Search for the cell housing the specified text and yield its [x, y] center coordinate. 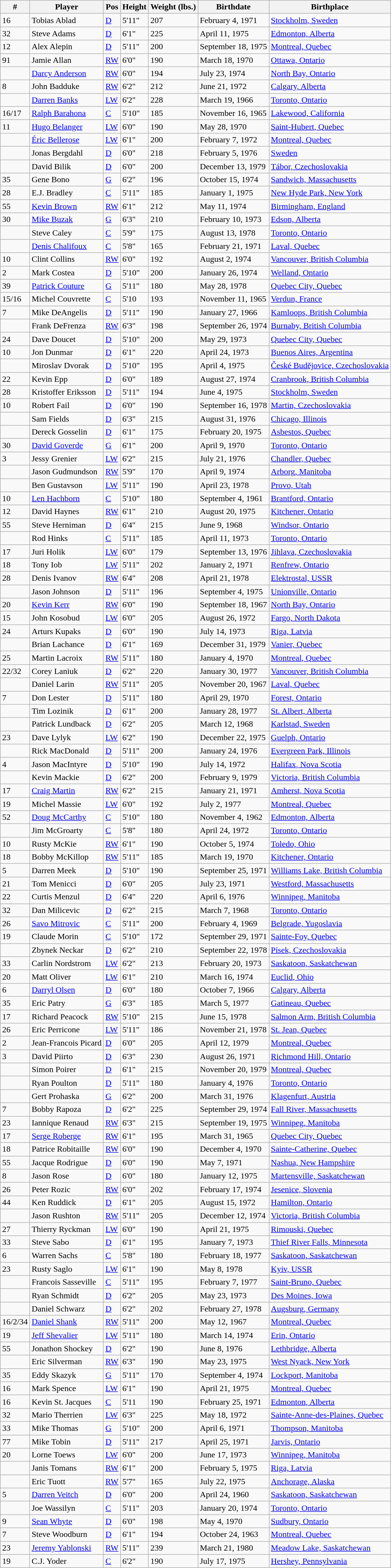
77 [15, 1442]
Darcy Anderson [67, 73]
Francois Sasseville [67, 1282]
Kamloops, British Columbia [330, 312]
Dan Milicevic [67, 910]
Jacque Rodrigue [67, 1162]
Denis Ivanov [67, 578]
Pos [112, 7]
Fargo, North Dakota [330, 618]
Jeff Shevalier [67, 1335]
September 18, 1975 [233, 47]
Sainte-Foy, Quebec [330, 937]
June 8, 1976 [233, 1348]
Tony Iob [67, 565]
March 12, 1968 [233, 724]
July 23, 1971 [233, 884]
Martin, Czechoslovakia [330, 406]
Eddy Skazyk [67, 1375]
Edson, Alberta [330, 220]
169 [173, 645]
Thief River Falls, Minnesota [330, 1242]
Meadow Lake, Saskatchewan [330, 1548]
Darren Meek [67, 870]
Gert Prohaska [67, 1096]
Euclid, Ohio [330, 976]
Sean Whyte [67, 1521]
Forest, Ontario [330, 698]
Rick MacDonald [67, 751]
Tábor, Czechoslovakia [330, 166]
Arturs Kupaks [67, 631]
Jason MacIntyre [67, 764]
January 30, 1977 [233, 671]
Doug McCarthy [67, 817]
December 22, 1975 [233, 737]
March 19, 1966 [233, 100]
21 [15, 884]
February 5, 1975 [233, 1468]
April 24, 1972 [233, 831]
Birthdate [233, 7]
Amherst, Nova Scotia [330, 790]
December 31, 1979 [233, 645]
St. Jean, Quebec [330, 1030]
March 21, 1980 [233, 1548]
Patrick Couture [67, 286]
Saint-Hubert, Quebec [330, 126]
January 2, 1971 [233, 565]
Verdun, France [330, 299]
April 25, 1971 [233, 1442]
Brian Lachance [67, 645]
January 1, 1975 [233, 193]
Patrick Lundback [67, 724]
Eric Patry [67, 1003]
February 5, 1976 [233, 153]
5'11 [134, 1402]
Windsor, Ontario [330, 525]
Frank DeFrenza [67, 326]
208 [173, 578]
Mark Spence [67, 1388]
November 16, 1965 [233, 113]
November 20, 1967 [233, 684]
213 [173, 963]
January 27, 1966 [233, 312]
Darren Veitch [67, 1495]
Savo Mitrovic [67, 923]
September 29, 1974 [233, 1109]
Jonas Bergdahl [67, 153]
April 29, 1970 [233, 698]
February 25, 1971 [233, 1402]
John Kosobud [67, 618]
July 2, 1977 [233, 804]
March 18, 1970 [233, 60]
Steve Herniman [67, 525]
February 7, 1977 [233, 1282]
September 16, 1978 [233, 406]
Erin, Ontario [330, 1335]
September 29, 1971 [233, 937]
Lockport, Manitoba [330, 1375]
February 18, 1977 [233, 1256]
November 11, 1965 [233, 299]
September 22, 1978 [233, 950]
October 5, 1974 [233, 844]
January 12, 1975 [233, 1176]
Unionville, Ontario [330, 592]
March 31, 1976 [233, 1096]
39 [15, 286]
May 8, 1978 [233, 1269]
Elektrostal, USSR [330, 578]
Augsburg, Germany [330, 1309]
Jarvis, Ontario [330, 1442]
March 16, 1974 [233, 976]
52 [15, 817]
July 21, 1976 [233, 459]
November 4, 1962 [233, 817]
April 24, 1973 [233, 352]
Rusty Saglo [67, 1269]
June 21, 1972 [233, 87]
February 4, 1971 [233, 20]
44 [15, 1202]
September 26, 1974 [233, 326]
Dave Lylyk [67, 737]
207 [173, 20]
Fall River, Massachusetts [330, 1109]
February 20, 1975 [233, 432]
Player [67, 7]
11 [15, 126]
July 22, 1975 [233, 1481]
Rod Hinks [67, 538]
April 6, 1971 [233, 1428]
Claude Morin [67, 937]
Burnaby, British Columbia [330, 326]
Corey Laniuk [67, 671]
February 7, 1972 [233, 140]
May 4, 1970 [233, 1521]
John Badduke [67, 87]
January 24, 1976 [233, 751]
January 4, 1970 [233, 658]
Darren Banks [67, 100]
Martin Lacroix [67, 658]
25 [15, 658]
David Bilik [67, 166]
Jonathon Shockey [67, 1348]
193 [173, 299]
Juri Holik [67, 551]
May 11, 1974 [233, 206]
May 23, 1975 [233, 1362]
August 20, 1975 [233, 512]
Robert Fail [67, 406]
Rimouski, Quebec [330, 1229]
27 [15, 1229]
Simon Poirer [67, 1070]
Steve Sabo [67, 1242]
Ryan Schmidt [67, 1295]
5'7" [134, 1481]
Len Hachborn [67, 498]
July 14, 1973 [233, 631]
Gatineau, Quebec [330, 1003]
Mike Buzak [67, 220]
Provo, Utah [330, 485]
Daniel Schwarz [67, 1309]
Kristoffer Eriksson [67, 392]
Joe Wassilyn [67, 1508]
April 12, 1979 [233, 1043]
Guelph, Ontario [330, 737]
E.J. Bradley [67, 193]
Vanier, Quebec [330, 645]
Carlin Nordstrom [67, 963]
203 [173, 1508]
Jesenice, Slovenia [330, 1189]
August 26, 1971 [233, 1056]
Richard Peacock [67, 1017]
230 [173, 1056]
Mike DeAngelis [67, 312]
Birmingham, England [330, 206]
January 4, 1976 [233, 1083]
February 9, 1979 [233, 777]
Asbestos, Quebec [330, 432]
Jeremy Yablonski [67, 1548]
May 18, 1972 [233, 1415]
St. Albert, Alberta [330, 711]
Westford, Massachusetts [330, 884]
Patrice Robitaille [67, 1149]
Sam Fields [67, 419]
Renfrew, Ontario [330, 565]
9 [15, 1521]
Richmond Hill, Ontario [330, 1056]
Mario Therrien [67, 1415]
Mike Tobin [67, 1442]
Karlstad, Sweden [330, 724]
Jason Rose [67, 1176]
Kevin Mackie [67, 777]
August 31, 1976 [233, 419]
Jason Johnson [67, 592]
Nashua, New Hampshire [330, 1162]
June 15, 1978 [233, 1017]
Sainte-Catherine, Quebec [330, 1149]
April 6, 1976 [233, 897]
May 28, 1970 [233, 126]
Ken Ruddick [67, 1202]
Buenos Aires, Argentina [330, 352]
Ben Gustavson [67, 485]
Ralph Barahona [67, 113]
Hugo Belanger [67, 126]
Chicago, Illinois [330, 419]
April 23, 1978 [233, 485]
January 7, 1973 [233, 1242]
Belgrade, Yugoslavia [330, 923]
David Goverde [67, 445]
Daniel Shank [67, 1322]
July 23, 1974 [233, 73]
Sweden [330, 153]
Serge Roberge [67, 1136]
West Nyack, New York [330, 1362]
Jon Dunmar [67, 352]
Bobby Rapoza [67, 1109]
Dereck Gosselin [67, 432]
Lorne Toews [67, 1455]
Jessy Grenier [67, 459]
Tom Menicci [67, 884]
February 21, 1971 [233, 246]
Darryl Olsen [67, 990]
Éric Bellerose [67, 140]
February 4, 1969 [233, 923]
May 29, 1973 [233, 339]
April 9, 1970 [233, 445]
Kevin Brown [67, 206]
David Haynes [67, 512]
218 [173, 153]
15/16 [15, 299]
Jihlava, Czechoslovakia [330, 551]
February 27, 1978 [233, 1309]
September 19, 1975 [233, 1123]
September 4, 1961 [233, 498]
Ottawa, Ontario [330, 60]
Steve Adams [67, 34]
David Piirto [67, 1056]
Steve Woodburn [67, 1534]
July 17, 1975 [233, 1561]
January 21, 1971 [233, 790]
October 24, 1963 [233, 1534]
Denis Chalifoux [67, 246]
May 23, 1973 [233, 1295]
Williams Lake, British Columbia [330, 870]
Sainte-Anne-des-Plaines, Quebec [330, 1415]
Cranbrook, British Columbia [330, 379]
February 10, 1973 [233, 220]
4 [15, 764]
June 4, 1975 [233, 392]
September 13, 1976 [233, 551]
March 19, 1970 [233, 857]
16/17 [15, 113]
November 20, 1979 [233, 1070]
Lakewood, California [330, 113]
České Budějovice, Czechoslovakia [330, 365]
Eric Perricone [67, 1030]
Tobias Ablad [67, 20]
Hamilton, Ontario [330, 1202]
New Hyde Park, New York [330, 193]
August 26, 1972 [233, 618]
Dave Doucet [67, 339]
Janis Tomans [67, 1468]
Kevin St. Jacques [67, 1402]
Thompson, Manitoba [330, 1428]
C.J. Yoder [67, 1561]
December 12, 1974 [233, 1216]
179 [173, 551]
Lethbridge, Alberta [330, 1348]
Zbynek Neckar [67, 950]
Jim McGroarty [67, 831]
April 4, 1975 [233, 365]
Hershey, Pennsylvania [330, 1561]
Steve Caley [67, 233]
Ryan Poulton [67, 1083]
Kevin Epp [67, 379]
March 7, 1968 [233, 910]
Height [134, 7]
December 4, 1970 [233, 1149]
Tim Lozinik [67, 711]
Birthplace [330, 7]
Saint-Bruno, Quebec [330, 1282]
15 [15, 618]
Kyiv, USSR [330, 1269]
Martensville, Saskatchewan [330, 1176]
Halifax, Nova Scotia [330, 764]
December 13, 1979 [233, 166]
172 [173, 937]
August 15, 1972 [233, 1202]
Gene Bono [67, 180]
228 [173, 100]
January 20, 1974 [233, 1508]
March 5, 1977 [233, 1003]
Des Moines, Iowa [330, 1295]
Michel Couvrette [67, 299]
July 14, 1972 [233, 764]
Mike Thomas [67, 1428]
Kevin Kerr [67, 605]
August 27, 1974 [233, 379]
April 9, 1974 [233, 472]
Jason Gudmundson [67, 472]
# [15, 7]
Don Lester [67, 698]
Toledo, Ohio [330, 844]
Eric Tuott [67, 1481]
Daniel Larin [67, 684]
Matt Oliver [67, 976]
Jean-Francois Picard [67, 1043]
February 17, 1974 [233, 1189]
Písek, Czechoslovakia [330, 950]
Alex Alepin [67, 47]
Craig Martin [67, 790]
Jason Rushton [67, 1216]
October 15, 1974 [233, 180]
April 11, 1973 [233, 538]
January 28, 1977 [233, 711]
Arborg, Manitoba [330, 472]
April 24, 1960 [233, 1495]
Jamie Allan [67, 60]
May 7, 1971 [233, 1162]
February 20, 1973 [233, 963]
Sudbury, Ontario [330, 1521]
Sandwich, Massachusetts [330, 180]
May 28, 1978 [233, 286]
Mark Costea [67, 273]
Rusty McKie [67, 844]
Curtis Menzul [67, 897]
239 [173, 1548]
217 [173, 1442]
September 25, 1971 [233, 870]
November 21, 1978 [233, 1030]
186 [173, 1030]
August 2, 1974 [233, 259]
April 21, 1978 [233, 578]
June 9, 1968 [233, 525]
September 18, 1967 [233, 605]
Eric Silverman [67, 1362]
Warren Sachs [67, 1256]
189 [173, 379]
Peter Rozic [67, 1189]
5'10 [134, 299]
Iannique Renaud [67, 1123]
Weight (lbs.) [173, 7]
Miroslav Dvorak [67, 365]
Klagenfurt, Austria [330, 1096]
June 17, 1973 [233, 1455]
Anchorage, Alaska [330, 1481]
April 11, 1975 [233, 34]
Chandler, Quebec [330, 459]
Welland, Ontario [330, 273]
91 [15, 60]
March 31, 1965 [233, 1136]
Thierry Ryckman [67, 1229]
Michel Massie [67, 804]
Evergreen Park, Illinois [330, 751]
Salmon Arm, British Columbia [330, 1017]
Bobby McKillop [67, 857]
August 13, 1978 [233, 233]
Clint Collins [67, 259]
22/32 [15, 671]
March 14, 1974 [233, 1335]
October 7, 1966 [233, 990]
September 4, 1974 [233, 1375]
May 12, 1967 [233, 1322]
16/2/34 [15, 1322]
January 26, 1974 [233, 273]
Brantford, Ontario [330, 498]
September 4, 1975 [233, 592]
